Determine the (x, y) coordinate at the center of the cell enclosing the given text.  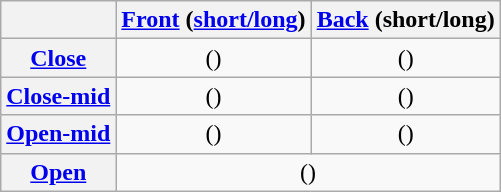
Close-mid (58, 96)
Open (58, 172)
Open-mid (58, 134)
Back (short/long) (406, 20)
Front (short/long) (214, 20)
Close (58, 58)
